Determine the (X, Y) coordinate at the center of the cell enclosing the given text.  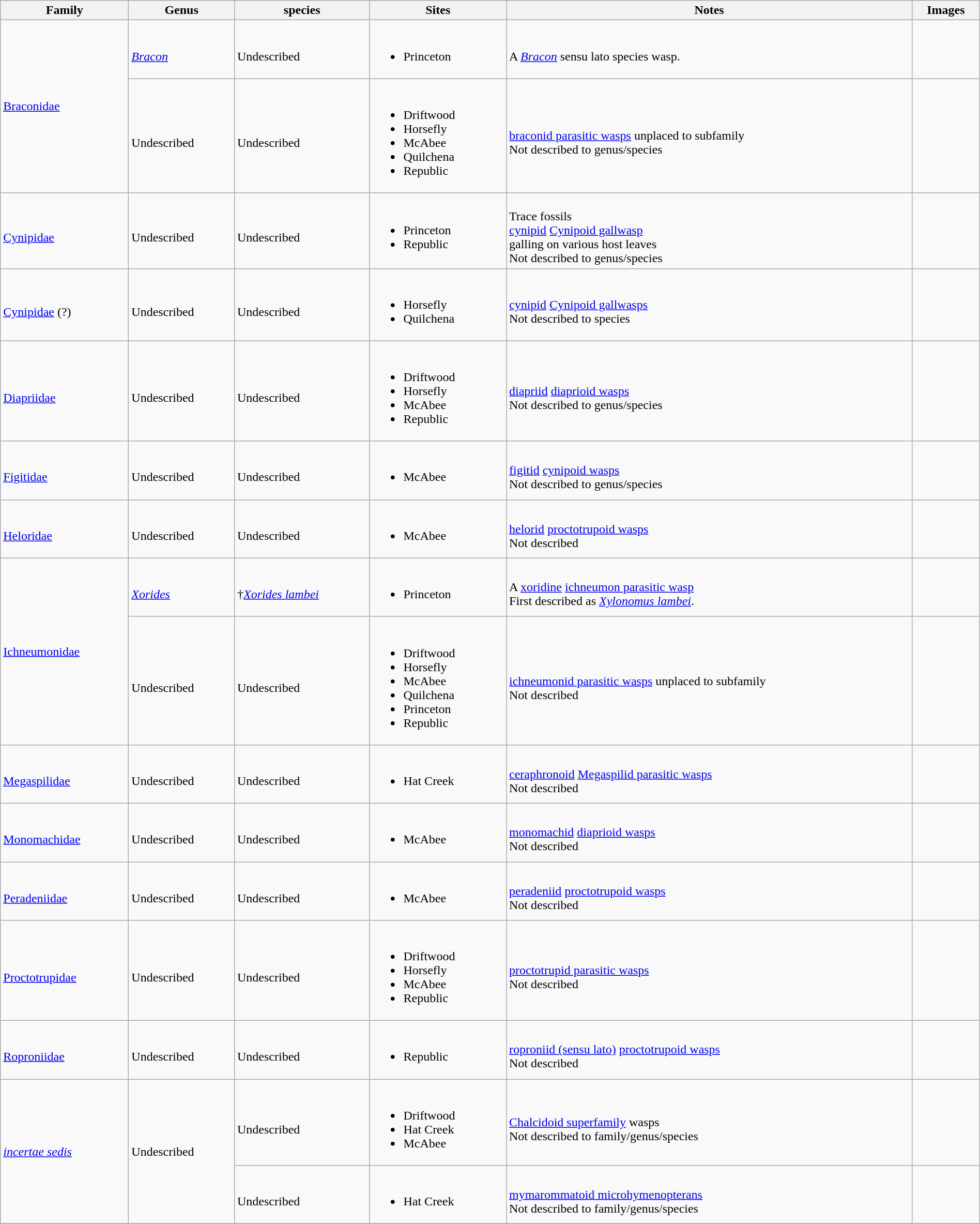
Cynipidae (65, 231)
diapriid diaprioid wasps Not described to genus/species (709, 391)
Images (946, 10)
helorid proctotrupoid wasps Not described (709, 528)
Figitidae (65, 471)
peradeniid proctotrupoid wasps Not described (709, 890)
Notes (709, 10)
Genus (182, 10)
braconid parasitic wasps unplaced to subfamily Not described to genus/species (709, 135)
mymarommatoid microhymenopterans Not described to family/genus/species (709, 1195)
A xoridine ichneumon parasitic wasp First described as Xylonomus lambei. (709, 587)
Sites (438, 10)
cynipid Cynipoid gallwasps Not described to species (709, 305)
species (302, 10)
A Bracon sensu lato species wasp. (709, 50)
proctotrupid parasitic wasps Not described (709, 971)
HorseflyQuilchena (438, 305)
Ichneumonidae (65, 652)
figitid cynipoid wasps Not described to genus/species (709, 471)
Peradeniidae (65, 890)
Heloridae (65, 528)
Diapriidae (65, 391)
ichneumonid parasitic wasps unplaced to subfamily Not described (709, 681)
PrincetonRepublic (438, 231)
Republic (438, 1050)
Braconidae (65, 107)
incertae sedis (65, 1152)
†Xorides lambei (302, 587)
roproniid (sensu lato) proctotrupoid wasps Not described (709, 1050)
Monomachidae (65, 833)
Cynipidae (?) (65, 305)
Roproniidae (65, 1050)
Megaspilidae (65, 774)
Family (65, 10)
DriftwoodHat CreekMcAbee (438, 1122)
Bracon (182, 50)
Proctotrupidae (65, 971)
Chalcidoid superfamily wasps Not described to family/genus/species (709, 1122)
ceraphronoid Megaspilid parasitic wasps Not described (709, 774)
DriftwoodHorseflyMcAbeeQuilchenaPrincetonRepublic (438, 681)
Trace fossilscynipid Cynipoid gallwasp galling on various host leavesNot described to genus/species (709, 231)
Xorides (182, 587)
monomachid diaprioid wasps Not described (709, 833)
DriftwoodHorseflyMcAbeeQuilchenaRepublic (438, 135)
